Extract the (X, Y) coordinate from the center of the cell holding the provided text.  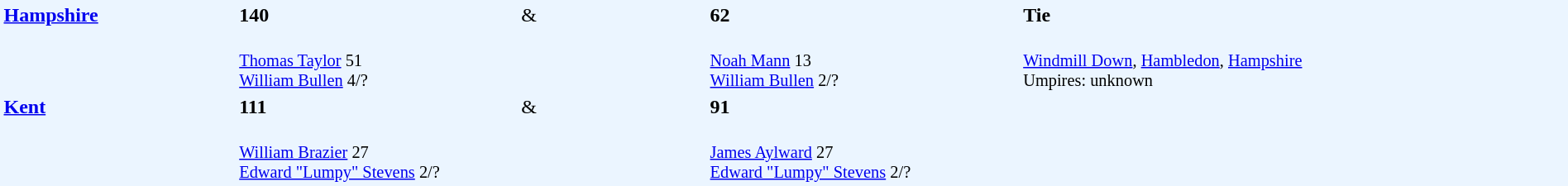
Tie (1293, 15)
Thomas Taylor 51 William Bullen 4/? (378, 61)
Windmill Down, Hambledon, Hampshire Umpires: unknown (1293, 107)
91 (864, 107)
140 (378, 15)
111 (378, 107)
James Aylward 27 Edward "Lumpy" Stevens 2/? (864, 152)
Noah Mann 13 William Bullen 2/? (864, 61)
Hampshire (119, 47)
Kent (119, 139)
62 (864, 15)
William Brazier 27 Edward "Lumpy" Stevens 2/? (378, 152)
